Identify which cell holds the provided text, then report its [X, Y] central coordinate. 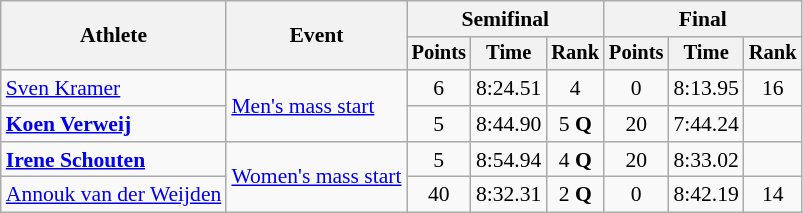
8:13.95 [706, 88]
Koen Verweij [114, 124]
8:44.90 [508, 124]
4 Q [575, 160]
Men's mass start [316, 106]
8:32.31 [508, 195]
Irene Schouten [114, 160]
Semifinal [506, 19]
Event [316, 36]
5 Q [575, 124]
8:54.94 [508, 160]
Women's mass start [316, 178]
6 [439, 88]
14 [773, 195]
8:24.51 [508, 88]
Athlete [114, 36]
2 Q [575, 195]
7:44.24 [706, 124]
8:33.02 [706, 160]
Final [702, 19]
Annouk van der Weijden [114, 195]
16 [773, 88]
4 [575, 88]
40 [439, 195]
Sven Kramer [114, 88]
8:42.19 [706, 195]
